Provide the (x, y) coordinate of the cell's center where the given text is located.  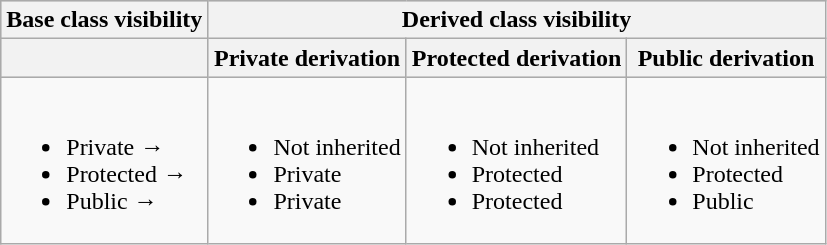
Public derivation (726, 58)
Private derivation (307, 58)
Protected derivation (516, 58)
Private →Protected →Public → (104, 160)
Base class visibility (104, 20)
Not inheritedPrivatePrivate (307, 160)
Not inheritedProtectedProtected (516, 160)
Derived class visibility (516, 20)
Not inheritedProtectedPublic (726, 160)
